Extract the (x, y) coordinate from the center of the cell holding the provided text.  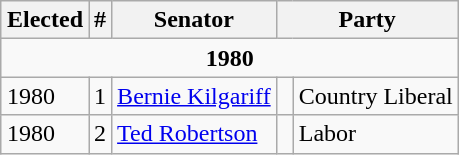
Labor (376, 134)
Bernie Kilgariff (194, 96)
Party (367, 20)
# (100, 20)
1 (100, 96)
Ted Robertson (194, 134)
2 (100, 134)
Senator (194, 20)
Elected (44, 20)
Country Liberal (376, 96)
